Locate the cell with the specified text and output its [X, Y] center coordinate. 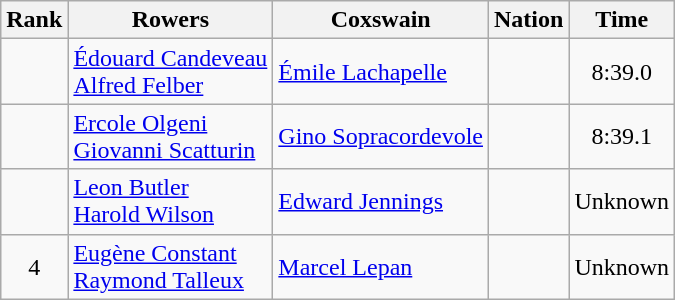
8:39.0 [622, 72]
Edward Jennings [381, 202]
8:39.1 [622, 136]
Émile Lachapelle [381, 72]
4 [34, 266]
Eugène Constant Raymond Talleux [170, 266]
Leon Butler Harold Wilson [170, 202]
Nation [529, 20]
Coxswain [381, 20]
Time [622, 20]
Ercole Olgeni Giovanni Scatturin [170, 136]
Édouard Candeveau Alfred Felber [170, 72]
Rowers [170, 20]
Marcel Lepan [381, 266]
Rank [34, 20]
Gino Sopracordevole [381, 136]
